Locate the cell with the specified text and output its (x, y) center coordinate. 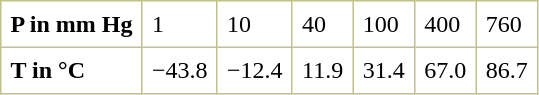
1 (180, 24)
31.4 (384, 70)
400 (445, 24)
10 (254, 24)
86.7 (507, 70)
100 (384, 24)
40 (322, 24)
P in mm Hg (72, 24)
−12.4 (254, 70)
−43.8 (180, 70)
67.0 (445, 70)
T in °C (72, 70)
11.9 (322, 70)
760 (507, 24)
